Detect which cell encompasses the target text, then output its (X, Y) center coordinate. 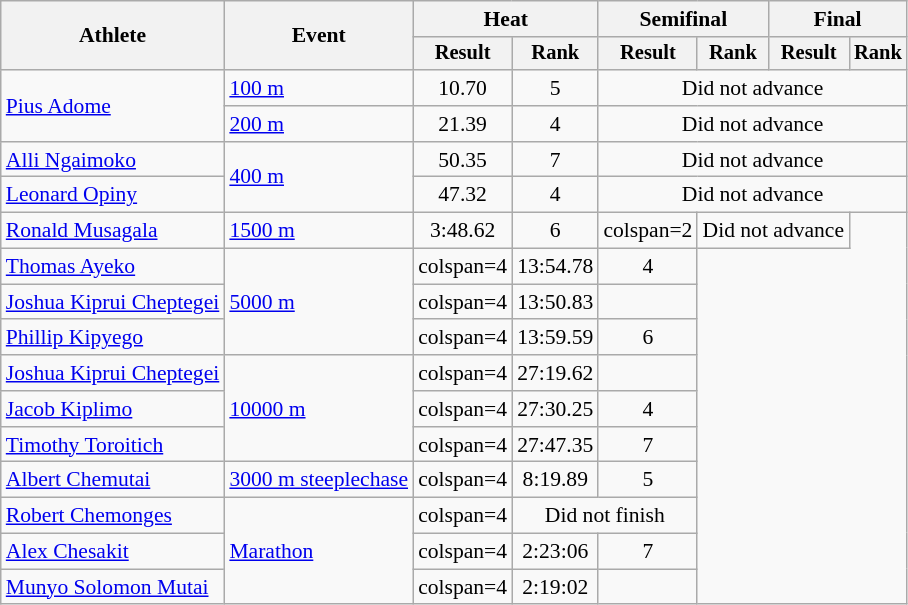
13:50.83 (555, 302)
Ronald Musagala (113, 231)
1500 m (318, 231)
Did not finish (604, 516)
Munyo Solomon Mutai (113, 587)
Robert Chemonges (113, 516)
Timothy Toroitich (113, 445)
5000 m (318, 302)
Alex Chesakit (113, 552)
Event (318, 36)
Alli Ngaimoko (113, 160)
2:19:02 (555, 587)
27:30.25 (555, 409)
Heat (506, 19)
3000 m steeplechase (318, 480)
13:59.59 (555, 338)
Phillip Kipyego (113, 338)
50.35 (462, 160)
2:23:06 (555, 552)
27:47.35 (555, 445)
13:54.78 (555, 267)
47.32 (462, 195)
27:19.62 (555, 373)
10000 m (318, 408)
8:19.89 (555, 480)
Albert Chemutai (113, 480)
Leonard Opiny (113, 195)
100 m (318, 88)
Final (837, 19)
3:48.62 (462, 231)
Jacob Kiplimo (113, 409)
21.39 (462, 124)
colspan=2 (648, 231)
200 m (318, 124)
10.70 (462, 88)
400 m (318, 178)
Marathon (318, 552)
Athlete (113, 36)
Semifinal (683, 19)
Thomas Ayeko (113, 267)
Pius Adome (113, 106)
